Find where the given text appears and provide that cell's center as [x, y] coordinate. 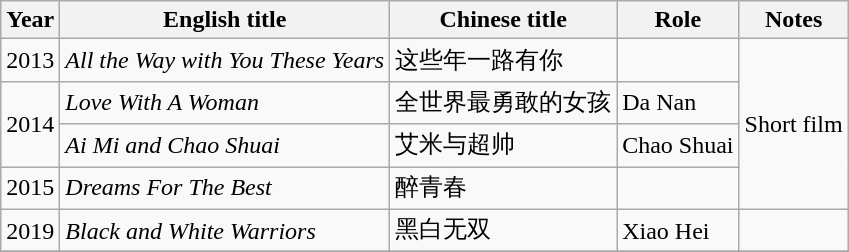
全世界最勇敢的女孩 [504, 102]
2013 [30, 60]
English title [225, 20]
Da Nan [678, 102]
Notes [794, 20]
Ai Mi and Chao Shuai [225, 146]
黑白无双 [504, 230]
Black and White Warriors [225, 230]
Love With A Woman [225, 102]
艾米与超帅 [504, 146]
2019 [30, 230]
Chao Shuai [678, 146]
这些年一路有你 [504, 60]
Role [678, 20]
Chinese title [504, 20]
醉青春 [504, 188]
Year [30, 20]
All the Way with You These Years [225, 60]
2015 [30, 188]
Short film [794, 124]
Xiao Hei [678, 230]
2014 [30, 124]
Dreams For The Best [225, 188]
